Pinpoint the cell where the given text exists, returning its [X, Y] midpoint coordinate. 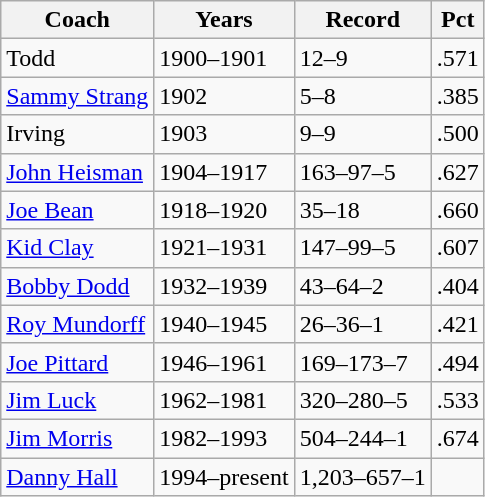
.674 [458, 438]
163–97–5 [362, 172]
Roy Mundorff [78, 324]
Coach [78, 20]
Jim Morris [78, 438]
Years [224, 20]
Jim Luck [78, 400]
1918–1920 [224, 210]
.533 [458, 400]
.627 [458, 172]
12–9 [362, 58]
Bobby Dodd [78, 286]
Kid Clay [78, 248]
Record [362, 20]
504–244–1 [362, 438]
.607 [458, 248]
Pct [458, 20]
1932–1939 [224, 286]
1982–1993 [224, 438]
Irving [78, 134]
1946–1961 [224, 362]
5–8 [362, 96]
43–64–2 [362, 286]
169–173–7 [362, 362]
Danny Hall [78, 477]
Joe Bean [78, 210]
1940–1945 [224, 324]
1921–1931 [224, 248]
26–36–1 [362, 324]
1904–1917 [224, 172]
Joe Pittard [78, 362]
147–99–5 [362, 248]
1962–1981 [224, 400]
Sammy Strang [78, 96]
.571 [458, 58]
1900–1901 [224, 58]
1994–present [224, 477]
.494 [458, 362]
.385 [458, 96]
1,203–657–1 [362, 477]
320–280–5 [362, 400]
Todd [78, 58]
John Heisman [78, 172]
1902 [224, 96]
.660 [458, 210]
.421 [458, 324]
1903 [224, 134]
.404 [458, 286]
.500 [458, 134]
9–9 [362, 134]
35–18 [362, 210]
